Locate the cell with the specified text and output its [x, y] center coordinate. 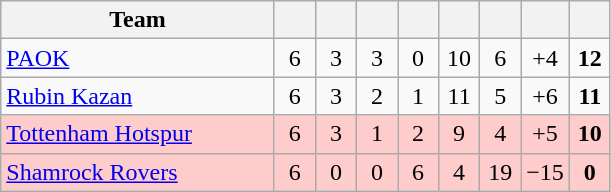
−15 [546, 172]
Rubin Kazan [138, 96]
+6 [546, 96]
+5 [546, 134]
+4 [546, 58]
12 [590, 58]
5 [500, 96]
Shamrock Rovers [138, 172]
Tottenham Hotspur [138, 134]
Team [138, 20]
19 [500, 172]
9 [460, 134]
PAOK [138, 58]
